Return the (X, Y) coordinate for the center point of the cell that contains the specified text.  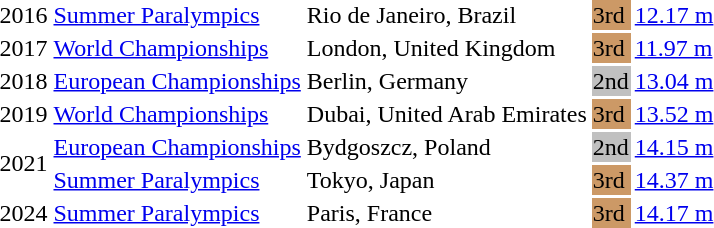
Berlin, Germany (446, 81)
Tokyo, Japan (446, 180)
Dubai, United Arab Emirates (446, 114)
Bydgoszcz, Poland (446, 147)
Rio de Janeiro, Brazil (446, 15)
London, United Kingdom (446, 48)
Paris, France (446, 213)
